Output the (x, y) coordinate of the center of the cell containing the given text.  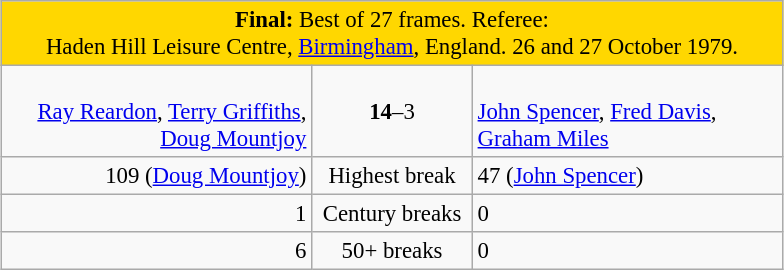
109 (Doug Mountjoy) (156, 176)
Ray Reardon, Terry Griffiths, Doug Mountjoy (156, 112)
47 (John Spencer) (628, 176)
6 (156, 251)
50+ breaks (392, 251)
Highest break (392, 176)
1 (156, 214)
Final: Best of 27 frames. Referee: Haden Hill Leisure Centre, Birmingham, England. 26 and 27 October 1979. (392, 34)
14–3 (392, 112)
Century breaks (392, 214)
John Spencer, Fred Davis, Graham Miles (628, 112)
